Capture the cell that displays the provided text and extract its [x, y] central coordinate. 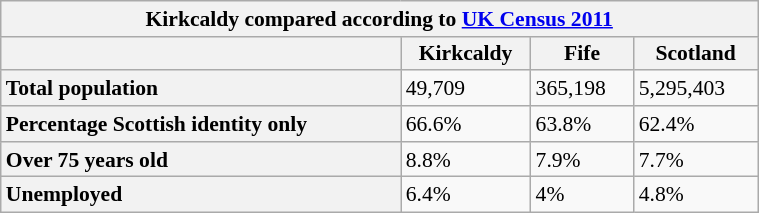
Percentage Scottish identity only [201, 124]
Scotland [696, 54]
6.4% [466, 195]
8.8% [466, 159]
Fife [582, 54]
Kirkcaldy compared according to UK Census 2011 [380, 19]
Over 75 years old [201, 159]
Kirkcaldy [466, 54]
365,198 [582, 88]
62.4% [696, 124]
63.8% [582, 124]
66.6% [466, 124]
7.7% [696, 159]
Unemployed [201, 195]
7.9% [582, 159]
4% [582, 195]
5,295,403 [696, 88]
4.8% [696, 195]
Total population [201, 88]
49,709 [466, 88]
